Pinpoint the cell where the given text exists, returning its [X, Y] midpoint coordinate. 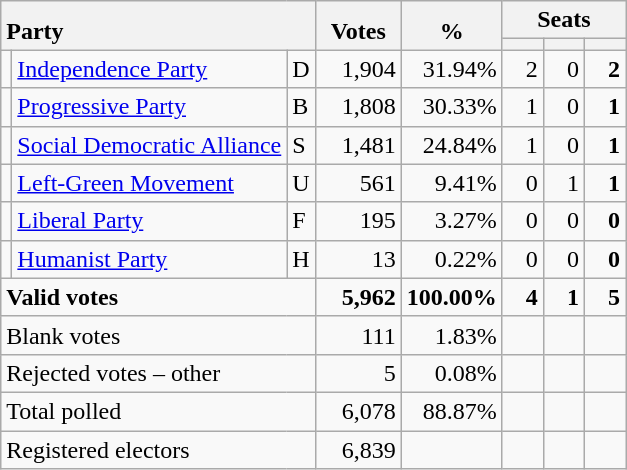
Valid votes [158, 297]
195 [358, 221]
D [301, 69]
Progressive Party [150, 107]
Liberal Party [150, 221]
0.08% [452, 373]
Rejected votes – other [158, 373]
100.00% [452, 297]
0.22% [452, 259]
9.41% [452, 183]
Votes [358, 26]
31.94% [452, 69]
B [301, 107]
30.33% [452, 107]
Humanist Party [150, 259]
13 [358, 259]
1.83% [452, 335]
Independence Party [150, 69]
Party [158, 26]
1,481 [358, 145]
3.27% [452, 221]
Blank votes [158, 335]
U [301, 183]
111 [358, 335]
Social Democratic Alliance [150, 145]
Seats [564, 20]
H [301, 259]
24.84% [452, 145]
561 [358, 183]
Left-Green Movement [150, 183]
% [452, 26]
S [301, 145]
6,078 [358, 411]
Registered electors [158, 449]
Total polled [158, 411]
1,904 [358, 69]
1,808 [358, 107]
88.87% [452, 411]
F [301, 221]
6,839 [358, 449]
4 [522, 297]
5,962 [358, 297]
